Provide the (x, y) coordinate of the cell's center where the given text is located.  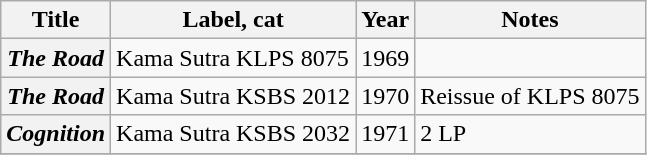
Year (386, 20)
Label, cat (234, 20)
1971 (386, 134)
2 LP (530, 134)
Kama Sutra KLPS 8075 (234, 58)
Kama Sutra KSBS 2032 (234, 134)
Notes (530, 20)
1970 (386, 96)
Cognition (56, 134)
Reissue of KLPS 8075 (530, 96)
1969 (386, 58)
Title (56, 20)
Kama Sutra KSBS 2012 (234, 96)
